Search for the cell housing the specified text and yield its [x, y] center coordinate. 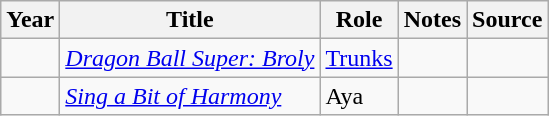
Trunks [359, 58]
Source [508, 20]
Dragon Ball Super: Broly [190, 58]
Title [190, 20]
Role [359, 20]
Sing a Bit of Harmony [190, 96]
Year [30, 20]
Notes [432, 20]
Aya [359, 96]
